Extract the (X, Y) coordinate from the center of the cell holding the provided text.  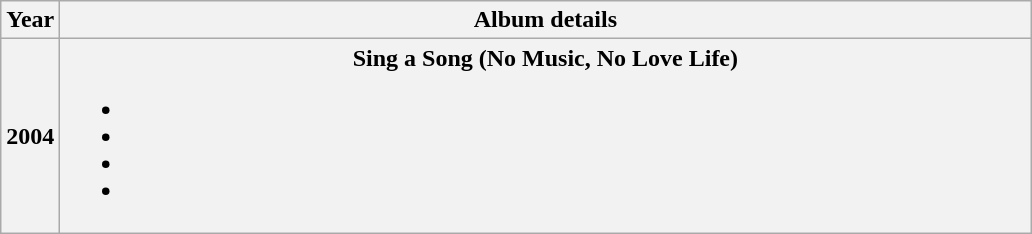
Year (30, 20)
Album details (546, 20)
Sing a Song (No Music, No Love Life) (546, 136)
2004 (30, 136)
